Detect which cell encompasses the target text, then output its (x, y) center coordinate. 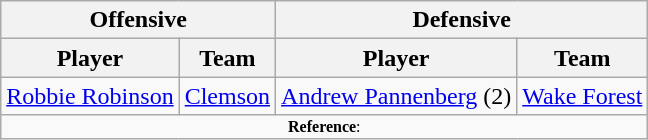
Clemson (227, 96)
Wake Forest (582, 96)
Andrew Pannenberg (2) (396, 96)
Defensive (462, 20)
Reference: (324, 127)
Robbie Robinson (90, 96)
Offensive (138, 20)
